For the text-containing cell, return its midpoint in (X, Y) coordinate format. 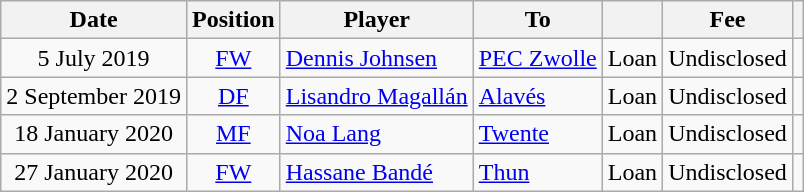
5 July 2019 (94, 58)
18 January 2020 (94, 134)
Dennis Johnsen (376, 58)
Noa Lang (376, 134)
Thun (538, 172)
Hassane Bandé (376, 172)
Date (94, 20)
2 September 2019 (94, 96)
Position (233, 20)
MF (233, 134)
Fee (728, 20)
27 January 2020 (94, 172)
Alavés (538, 96)
DF (233, 96)
To (538, 20)
Twente (538, 134)
Lisandro Magallán (376, 96)
Player (376, 20)
PEC Zwolle (538, 58)
